Search for the cell housing the specified text and yield its (x, y) center coordinate. 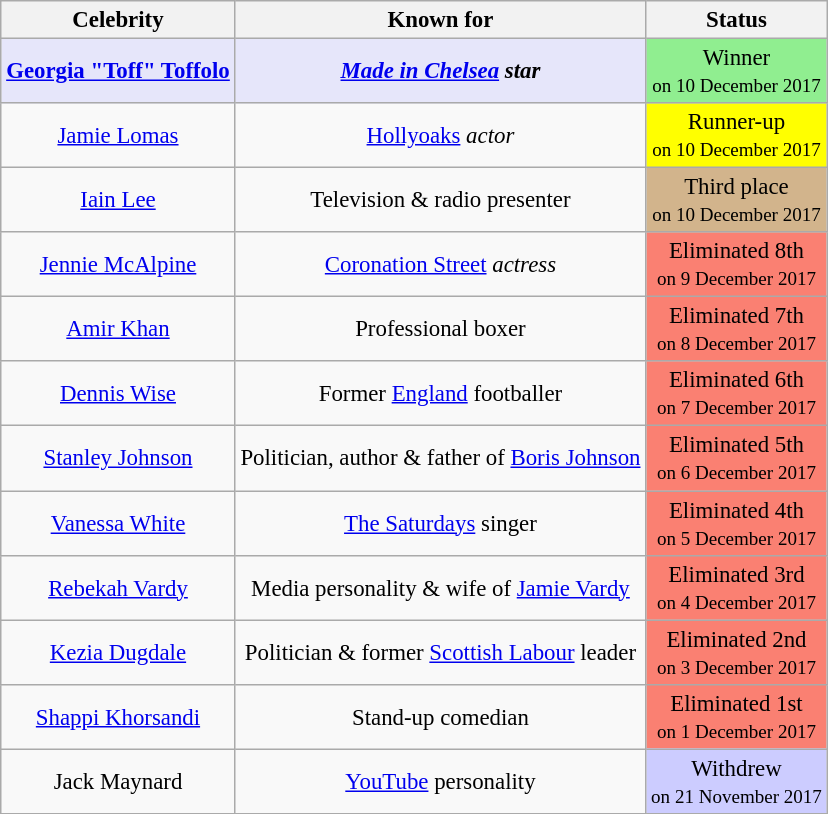
Georgia "Toff" Toffolo (118, 70)
Shappi Khorsandi (118, 716)
Politician, author & father of Boris Johnson (440, 458)
Media personality & wife of Jamie Vardy (440, 588)
Eliminated 1ston 1 December 2017 (736, 716)
Former England footballer (440, 394)
Winneron 10 December 2017 (736, 70)
Jack Maynard (118, 782)
Jennie McAlpine (118, 264)
Hollyoaks actor (440, 136)
Television & radio presenter (440, 200)
Eliminated 5th on 6 December 2017 (736, 458)
Eliminated 2nd on 3 December 2017 (736, 652)
Celebrity (118, 20)
Dennis Wise (118, 394)
Eliminated 7th on 8 December 2017 (736, 330)
Stand-up comedian (440, 716)
YouTube personality (440, 782)
Iain Lee (118, 200)
Vanessa White (118, 522)
Politician & former Scottish Labour leader (440, 652)
Kezia Dugdale (118, 652)
Made in Chelsea star (440, 70)
Professional boxer (440, 330)
Status (736, 20)
Amir Khan (118, 330)
Jamie Lomas (118, 136)
Eliminated 4th on 5 December 2017 (736, 522)
Eliminated 8th on 9 December 2017 (736, 264)
Stanley Johnson (118, 458)
Runner-upon 10 December 2017 (736, 136)
Coronation Street actress (440, 264)
Eliminated 3rd on 4 December 2017 (736, 588)
Rebekah Vardy (118, 588)
Eliminated 6th on 7 December 2017 (736, 394)
Withdrew on 21 November 2017 (736, 782)
The Saturdays singer (440, 522)
Known for (440, 20)
Third placeon 10 December 2017 (736, 200)
